Find where the given text appears and provide that cell's center as (x, y) coordinate. 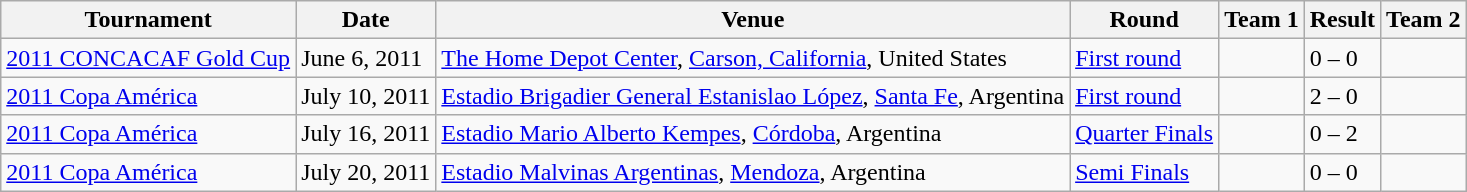
Semi Finals (1144, 172)
Estadio Brigadier General Estanislao López, Santa Fe, Argentina (753, 96)
June 6, 2011 (366, 58)
Quarter Finals (1144, 134)
Result (1342, 20)
Date (366, 20)
The Home Depot Center, Carson, California, United States (753, 58)
Estadio Malvinas Argentinas, Mendoza, Argentina (753, 172)
Venue (753, 20)
2 – 0 (1342, 96)
Team 1 (1262, 20)
2011 CONCACAF Gold Cup (148, 58)
July 16, 2011 (366, 134)
Team 2 (1424, 20)
July 20, 2011 (366, 172)
Round (1144, 20)
Tournament (148, 20)
Estadio Mario Alberto Kempes, Córdoba, Argentina (753, 134)
0 – 2 (1342, 134)
July 10, 2011 (366, 96)
